Find where the given text appears and provide that cell's center as [X, Y] coordinate. 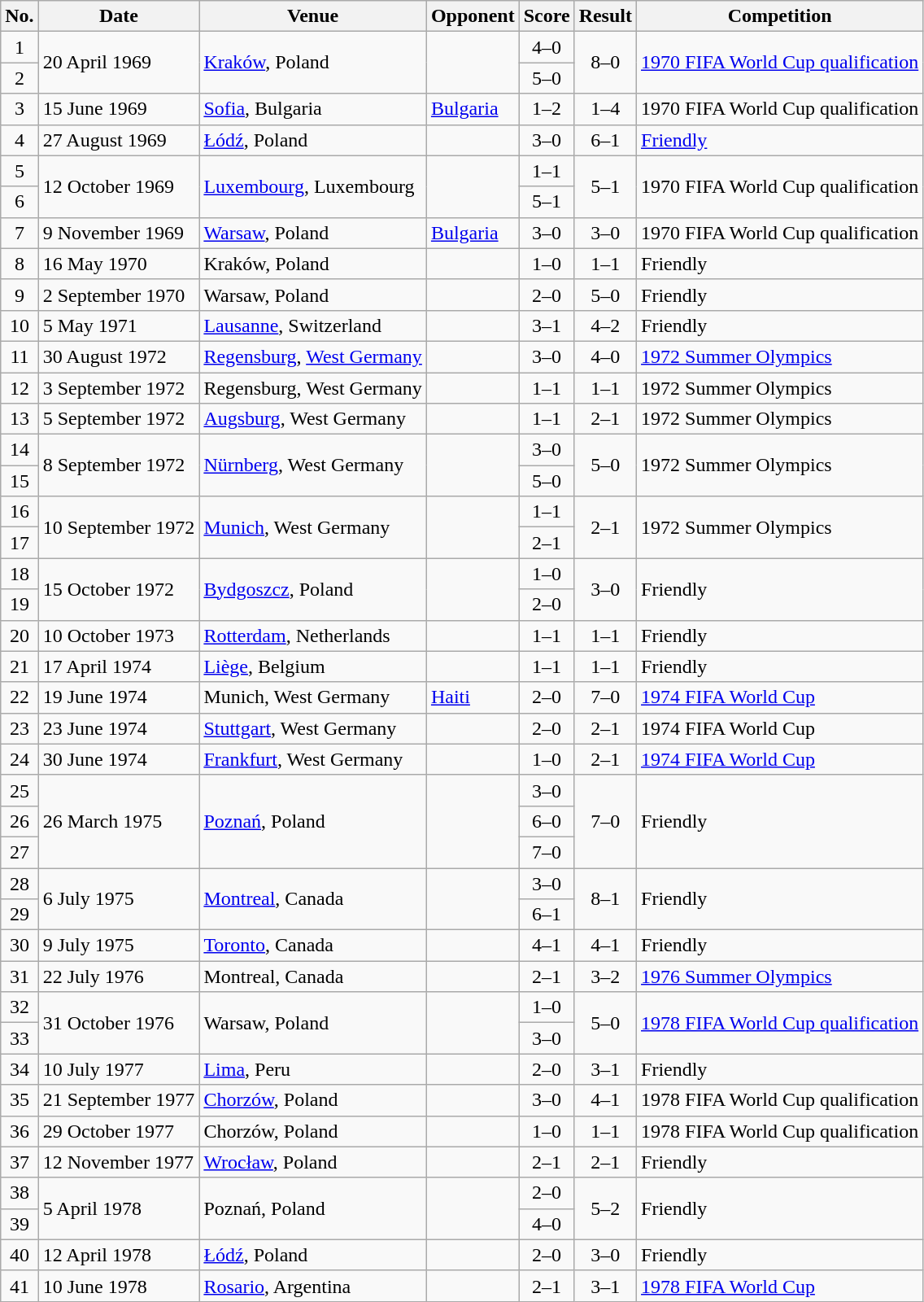
Venue [313, 16]
23 [20, 728]
Rotterdam, Netherlands [313, 636]
8 September 1972 [119, 465]
38 [20, 1193]
Opponent [473, 16]
20 [20, 636]
8–0 [605, 63]
8 [20, 264]
17 April 1974 [119, 666]
29 October 1977 [119, 1131]
6 July 1975 [119, 898]
41 [20, 1286]
25 [20, 790]
33 [20, 1038]
27 [20, 852]
3 September 1972 [119, 388]
6 [20, 202]
10 October 1973 [119, 636]
Lausanne, Switzerland [313, 325]
1 [20, 47]
30 June 1974 [119, 759]
5–2 [605, 1208]
1–2 [547, 109]
Haiti [473, 697]
34 [20, 1069]
9 [20, 295]
16 May 1970 [119, 264]
16 [20, 512]
4 [20, 140]
12 April 1978 [119, 1255]
26 [20, 821]
15 October 1972 [119, 589]
22 July 1976 [119, 976]
Nürnberg, West Germany [313, 465]
Frankfurt, West Germany [313, 759]
30 August 1972 [119, 356]
31 [20, 976]
Score [547, 16]
11 [20, 356]
8–1 [605, 898]
15 [20, 481]
1–4 [605, 109]
14 [20, 450]
No. [20, 16]
26 March 1975 [119, 821]
Stuttgart, West Germany [313, 728]
Luxembourg, Luxembourg [313, 186]
36 [20, 1131]
12 October 1969 [119, 186]
21 September 1977 [119, 1100]
9 November 1969 [119, 233]
Date [119, 16]
20 April 1969 [119, 63]
6–0 [547, 821]
10 June 1978 [119, 1286]
1978 FIFA World Cup [780, 1286]
35 [20, 1100]
Rosario, Argentina [313, 1286]
1976 Summer Olympics [780, 976]
Sofia, Bulgaria [313, 109]
23 June 1974 [119, 728]
19 June 1974 [119, 697]
2 September 1970 [119, 295]
19 [20, 605]
18 [20, 574]
37 [20, 1162]
2 [20, 78]
12 [20, 388]
32 [20, 1007]
3–2 [605, 976]
28 [20, 883]
24 [20, 759]
Toronto, Canada [313, 946]
39 [20, 1224]
15 June 1969 [119, 109]
30 [20, 946]
27 August 1969 [119, 140]
10 [20, 325]
40 [20, 1255]
Competition [780, 16]
9 July 1975 [119, 946]
Augsburg, West Germany [313, 419]
5 April 1978 [119, 1208]
5 [20, 171]
7 [20, 233]
10 July 1977 [119, 1069]
4–2 [605, 325]
21 [20, 666]
5 May 1971 [119, 325]
Liège, Belgium [313, 666]
10 September 1972 [119, 527]
Result [605, 16]
Bydgoszcz, Poland [313, 589]
3 [20, 109]
31 October 1976 [119, 1023]
Wrocław, Poland [313, 1162]
29 [20, 915]
5 September 1972 [119, 419]
13 [20, 419]
12 November 1977 [119, 1162]
17 [20, 543]
22 [20, 697]
Lima, Peru [313, 1069]
